Pinpoint the cell where the given text exists, returning its [x, y] midpoint coordinate. 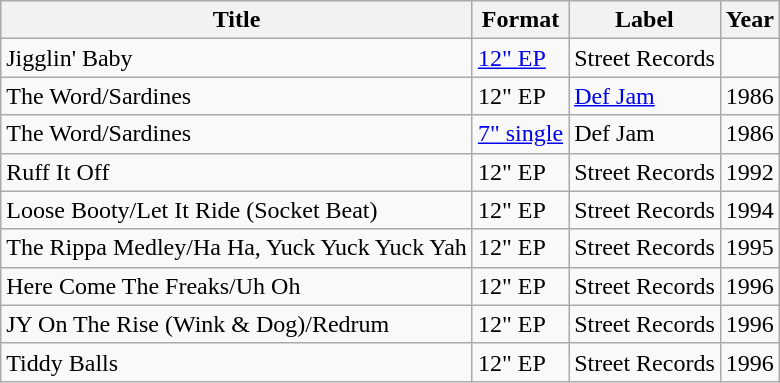
Tiddy Balls [237, 362]
Jigglin' Baby [237, 58]
Ruff It Off [237, 172]
The Rippa Medley/Ha Ha, Yuck Yuck Yuck Yah [237, 248]
1992 [750, 172]
Format [520, 20]
JY On The Rise (Wink & Dog)/Redrum [237, 324]
1995 [750, 248]
7" single [520, 134]
Here Come The Freaks/Uh Oh [237, 286]
Loose Booty/Let It Ride (Socket Beat) [237, 210]
Label [645, 20]
Title [237, 20]
1994 [750, 210]
Year [750, 20]
